Output the [x, y] coordinate of the center of the cell containing the given text.  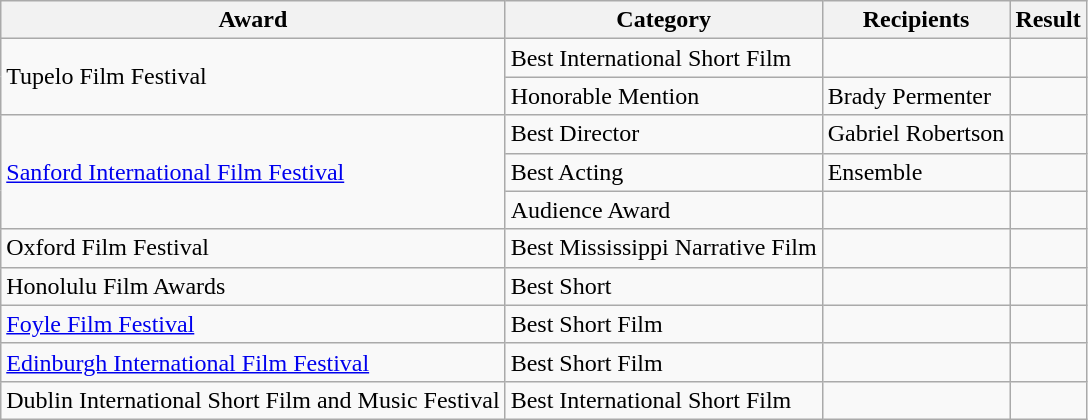
Honorable Mention [664, 96]
Honolulu Film Awards [253, 286]
Award [253, 20]
Tupelo Film Festival [253, 77]
Best Acting [664, 172]
Dublin International Short Film and Music Festival [253, 400]
Foyle Film Festival [253, 324]
Best Mississippi Narrative Film [664, 248]
Edinburgh International Film Festival [253, 362]
Brady Permenter [916, 96]
Best Director [664, 134]
Oxford Film Festival [253, 248]
Best Short [664, 286]
Category [664, 20]
Sanford International Film Festival [253, 172]
Ensemble [916, 172]
Audience Award [664, 210]
Result [1048, 20]
Recipients [916, 20]
Gabriel Robertson [916, 134]
